Find where the given text appears and provide that cell's center as [X, Y] coordinate. 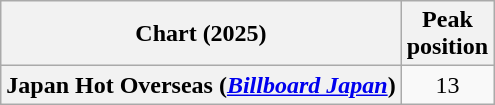
13 [447, 85]
Japan Hot Overseas (Billboard Japan) [201, 85]
Peakposition [447, 34]
Chart (2025) [201, 34]
